Identify which cell holds the provided text, then report its (x, y) central coordinate. 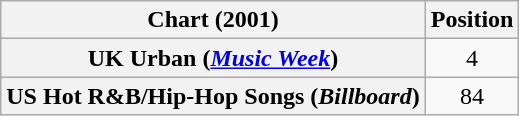
US Hot R&B/Hip-Hop Songs (Billboard) (213, 96)
Chart (2001) (213, 20)
4 (472, 58)
84 (472, 96)
UK Urban (Music Week) (213, 58)
Position (472, 20)
